Provide the [x, y] coordinate of the cell's center where the given text is located.  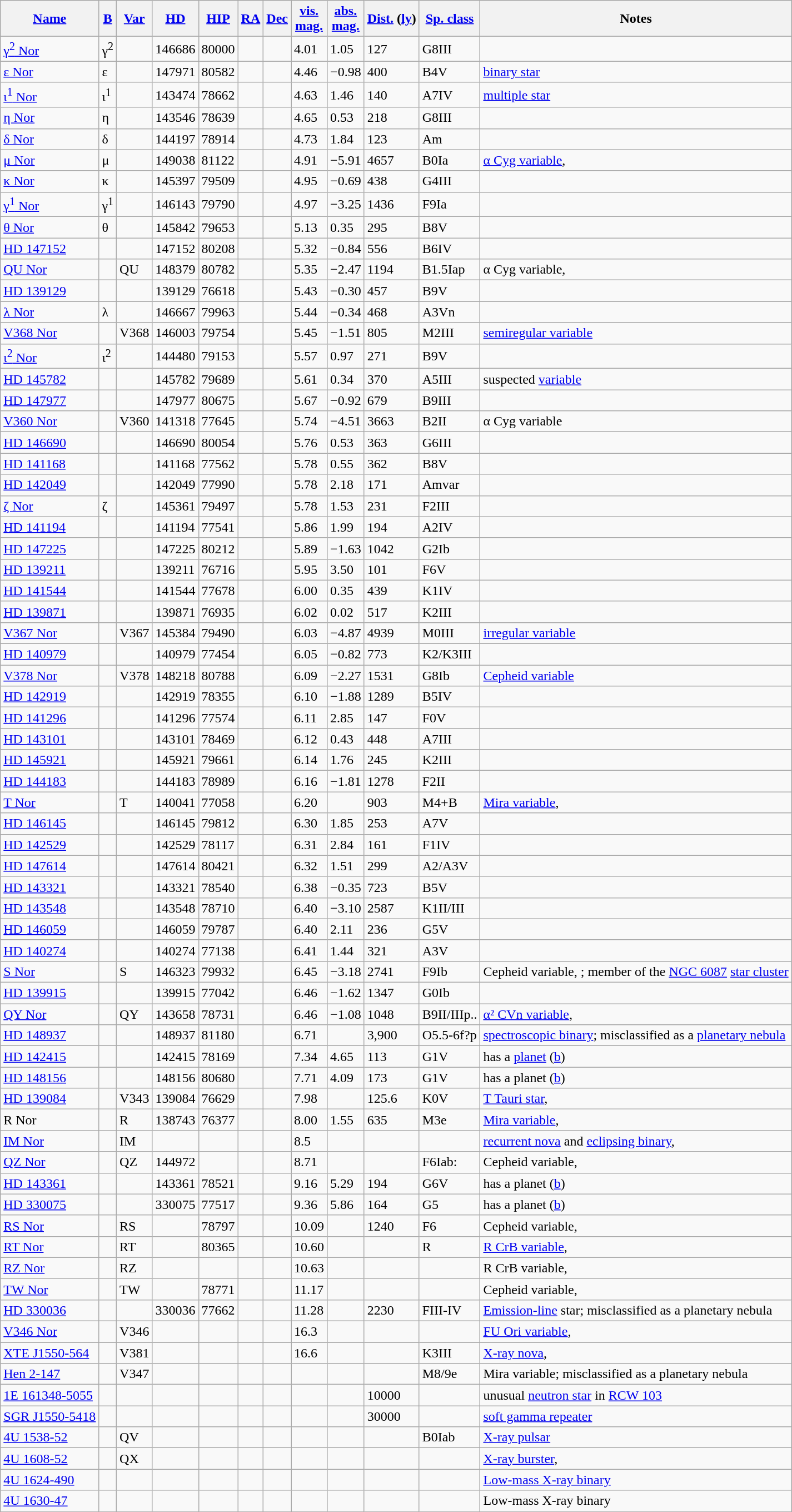
3.50 [346, 569]
V368 Nor [50, 333]
79153 [218, 356]
145921 [176, 760]
Am [450, 139]
2741 [391, 971]
K1II/III [450, 908]
Hen 2-147 [50, 1374]
ι2 Nor [50, 356]
TW Nor [50, 1289]
164 [391, 1204]
B5IV [450, 697]
80788 [218, 676]
3663 [391, 422]
A2IV [450, 527]
143361 [176, 1183]
77042 [218, 993]
Notes [636, 19]
0.55 [346, 464]
77678 [218, 591]
1.51 [346, 866]
B1.5Iap [450, 270]
HD 143101 [50, 739]
1347 [391, 993]
147 [391, 718]
363 [391, 443]
76935 [218, 612]
HD 142049 [50, 485]
QZ Nor [50, 1162]
173 [391, 1078]
4U 1538-52 [50, 1437]
903 [391, 802]
78989 [218, 781]
80675 [218, 400]
140 [391, 95]
HD 147225 [50, 548]
A2/A3V [450, 866]
ζ [108, 506]
6.09 [309, 676]
M4+B [450, 802]
80054 [218, 443]
HD 143361 [50, 1183]
−0.82 [346, 655]
6.31 [309, 845]
80208 [218, 249]
RZ Nor [50, 1268]
140274 [176, 950]
142529 [176, 845]
G6V [450, 1183]
77058 [218, 802]
−0.35 [346, 887]
362 [391, 464]
143548 [176, 908]
K3III [450, 1353]
κ Nor [50, 181]
QU Nor [50, 270]
140979 [176, 655]
4939 [391, 633]
IM Nor [50, 1141]
77662 [218, 1310]
HD 141296 [50, 718]
6.10 [309, 697]
142415 [176, 1057]
147614 [176, 866]
TW [135, 1289]
141194 [176, 527]
κ [108, 181]
79963 [218, 312]
438 [391, 181]
λ Nor [50, 312]
−1.51 [346, 333]
HD 143548 [50, 908]
−0.98 [346, 72]
unusual neutron star in RCW 103 [636, 1395]
2.84 [346, 845]
ι2 [108, 356]
77574 [218, 718]
146059 [176, 929]
1.85 [346, 824]
1048 [391, 1014]
μ Nor [50, 160]
4.91 [309, 160]
−0.34 [346, 312]
recurrent nova and eclipsing binary, [636, 1141]
77645 [218, 422]
6.41 [309, 950]
171 [391, 485]
16.6 [309, 1353]
6.16 [309, 781]
−0.69 [346, 181]
6.02 [309, 612]
80782 [218, 270]
T Nor [50, 802]
spectroscopic binary; misclassified as a planetary nebula [636, 1035]
10.60 [309, 1247]
80582 [218, 72]
6.30 [309, 824]
−1.63 [346, 548]
QY [135, 1014]
V343 [135, 1099]
δ Nor [50, 139]
4.01 [309, 49]
F9Ib [450, 971]
330075 [176, 1204]
11.17 [309, 1289]
2587 [391, 908]
γ2 Nor [50, 49]
γ1 Nor [50, 205]
79509 [218, 181]
X-ray nova, [636, 1353]
γ2 [108, 49]
−1.08 [346, 1014]
139129 [176, 291]
Dist. (ly) [391, 19]
1.55 [346, 1120]
145842 [176, 227]
140041 [176, 802]
K0V [450, 1099]
HD 146690 [50, 443]
145384 [176, 633]
138743 [176, 1120]
143474 [176, 95]
soft gamma repeater [636, 1416]
binary star [636, 72]
FIII-IV [450, 1310]
RZ [135, 1268]
RT [135, 1247]
79689 [218, 379]
QZ [135, 1162]
147971 [176, 72]
8.5 [309, 1141]
141296 [176, 718]
S [135, 971]
X-ray burster, [636, 1459]
A7III [450, 739]
1.99 [346, 527]
7.34 [309, 1057]
−4.87 [346, 633]
G4III [450, 181]
556 [391, 249]
T [135, 802]
0.43 [346, 739]
2.18 [346, 485]
HD 146059 [50, 929]
HD [176, 19]
79661 [218, 760]
30000 [391, 1416]
723 [391, 887]
78914 [218, 139]
142049 [176, 485]
141318 [176, 422]
79787 [218, 929]
HD 147152 [50, 249]
F2II [450, 781]
HD 142919 [50, 697]
147977 [176, 400]
5.61 [309, 379]
5.95 [309, 569]
5.67 [309, 400]
4U 1608-52 [50, 1459]
457 [391, 291]
80365 [218, 1247]
V367 Nor [50, 633]
79932 [218, 971]
81180 [218, 1035]
HIP [218, 19]
HD 145921 [50, 760]
Sp. class [450, 19]
6.11 [309, 718]
RT Nor [50, 1247]
7.71 [309, 1078]
6.71 [309, 1035]
517 [391, 612]
80680 [218, 1078]
−0.92 [346, 400]
δ [108, 139]
2.11 [346, 929]
79497 [218, 506]
−1.62 [346, 993]
G0Ib [450, 993]
semiregular variable [636, 333]
ζ Nor [50, 506]
295 [391, 227]
4.73 [309, 139]
μ [108, 160]
B9II/IIIp.. [450, 1014]
77562 [218, 464]
9.16 [309, 1183]
468 [391, 312]
253 [391, 824]
T Tauri star, [636, 1099]
4U 1630-47 [50, 1501]
80000 [218, 49]
HD 330075 [50, 1204]
5.45 [309, 333]
RS [135, 1226]
η Nor [50, 118]
330036 [176, 1310]
78662 [218, 95]
QX [135, 1459]
abs.mag. [346, 19]
78771 [218, 1289]
4.46 [309, 72]
147225 [176, 548]
HD 139871 [50, 612]
HD 142529 [50, 845]
−5.91 [346, 160]
146143 [176, 205]
8.71 [309, 1162]
81122 [218, 160]
80212 [218, 548]
HD 143321 [50, 887]
439 [391, 591]
A7V [450, 824]
805 [391, 333]
146690 [176, 443]
0.34 [346, 379]
1.05 [346, 49]
6.45 [309, 971]
5.76 [309, 443]
F2III [450, 506]
144197 [176, 139]
suspected variable [636, 379]
QY Nor [50, 1014]
R Nor [50, 1120]
−4.51 [346, 422]
G5 [450, 1204]
HD 141544 [50, 591]
HD 139084 [50, 1099]
α² CVn variable, [636, 1014]
θ [108, 227]
77138 [218, 950]
141544 [176, 591]
HD 140979 [50, 655]
1E 161348-5055 [50, 1395]
1.53 [346, 506]
145397 [176, 181]
V367 [135, 633]
6.38 [309, 887]
79790 [218, 205]
Mira variable; misclassified as a planetary nebula [636, 1374]
79653 [218, 227]
5.57 [309, 356]
F6 [450, 1226]
IM [135, 1141]
V360 Nor [50, 422]
A7IV [450, 95]
−1.88 [346, 697]
142919 [176, 697]
9.36 [309, 1204]
5.29 [346, 1183]
Cepheid variable, ; member of the NGC 6087 star cluster [636, 971]
HD 141168 [50, 464]
161 [391, 845]
123 [391, 139]
6.14 [309, 760]
78731 [218, 1014]
HD 142415 [50, 1057]
144480 [176, 356]
148156 [176, 1078]
HD 148156 [50, 1078]
QV [135, 1437]
76716 [218, 569]
78521 [218, 1183]
V346 [135, 1332]
HD 139129 [50, 291]
K1IV [450, 591]
M3e [450, 1120]
RA [251, 19]
77541 [218, 527]
2230 [391, 1310]
679 [391, 400]
G2Ib [450, 548]
HD 139211 [50, 569]
4657 [391, 160]
V346 Nor [50, 1332]
SGR J1550-5418 [50, 1416]
ε Nor [50, 72]
η [108, 118]
K2/K3III [450, 655]
139915 [176, 993]
HD 141194 [50, 527]
448 [391, 739]
A3V [450, 950]
1194 [391, 270]
77454 [218, 655]
77517 [218, 1204]
8.00 [309, 1120]
125.6 [391, 1099]
79812 [218, 824]
HD 145782 [50, 379]
4U 1624-490 [50, 1480]
HD 140274 [50, 950]
5.43 [309, 291]
1.84 [346, 139]
635 [391, 1120]
X-ray pulsar [636, 1437]
5.32 [309, 249]
ι1 [108, 95]
HD 146145 [50, 824]
Amvar [450, 485]
0.02 [346, 612]
FU Ori variable, [636, 1332]
139211 [176, 569]
V378 Nor [50, 676]
ι1 Nor [50, 95]
F0V [450, 718]
1.76 [346, 760]
76618 [218, 291]
145361 [176, 506]
148218 [176, 676]
4.97 [309, 205]
V378 [135, 676]
A5III [450, 379]
G8Ib [450, 676]
78797 [218, 1226]
HD 144183 [50, 781]
5.35 [309, 270]
B0Iab [450, 1437]
B9III [450, 400]
QU [135, 270]
−3.10 [346, 908]
149038 [176, 160]
6.00 [309, 591]
M2III [450, 333]
146686 [176, 49]
1.44 [346, 950]
143101 [176, 739]
113 [391, 1057]
4.95 [309, 181]
127 [391, 49]
2.85 [346, 718]
101 [391, 569]
1042 [391, 548]
RS Nor [50, 1226]
231 [391, 506]
−1.81 [346, 781]
321 [391, 950]
1289 [391, 697]
77990 [218, 485]
vis.mag. [309, 19]
λ [108, 312]
−2.47 [346, 270]
6.12 [309, 739]
HD 147614 [50, 866]
θ Nor [50, 227]
5.89 [309, 548]
G5V [450, 929]
78540 [218, 887]
4.09 [346, 1078]
Emission-line star; misclassified as a planetary nebula [636, 1310]
78469 [218, 739]
145782 [176, 379]
F6V [450, 569]
236 [391, 929]
139871 [176, 612]
79490 [218, 633]
141168 [176, 464]
1278 [391, 781]
irregular variable [636, 633]
76377 [218, 1120]
4.63 [309, 95]
148379 [176, 270]
6.32 [309, 866]
144972 [176, 1162]
6.20 [309, 802]
M8/9e [450, 1374]
773 [391, 655]
V381 [135, 1353]
Var [135, 19]
Dec [277, 19]
M0III [450, 633]
G6III [450, 443]
B0Ia [450, 160]
5.44 [309, 312]
F1IV [450, 845]
HD 148937 [50, 1035]
O5.5-6f?p [450, 1035]
3,900 [391, 1035]
F9Ia [450, 205]
1.46 [346, 95]
146003 [176, 333]
7.98 [309, 1099]
78169 [218, 1057]
299 [391, 866]
V360 [135, 422]
11.28 [309, 1310]
5.74 [309, 422]
16.3 [309, 1332]
HD 147977 [50, 400]
78710 [218, 908]
V347 [135, 1374]
F6Iab: [450, 1162]
V368 [135, 333]
B4V [450, 72]
6.03 [309, 633]
10.09 [309, 1226]
HD 139915 [50, 993]
α Cyg variable [636, 422]
148937 [176, 1035]
146323 [176, 971]
143546 [176, 118]
245 [391, 760]
143321 [176, 887]
10000 [391, 1395]
B5V [450, 887]
218 [391, 118]
10.63 [309, 1268]
Cepheid variable [636, 676]
−3.25 [346, 205]
1436 [391, 205]
78117 [218, 845]
−0.84 [346, 249]
370 [391, 379]
271 [391, 356]
79754 [218, 333]
144183 [176, 781]
−2.27 [346, 676]
0.97 [346, 356]
S Nor [50, 971]
146145 [176, 824]
147152 [176, 249]
HD 330036 [50, 1310]
6.05 [309, 655]
γ1 [108, 205]
Name [50, 19]
1531 [391, 676]
76629 [218, 1099]
B6IV [450, 249]
80421 [218, 866]
146667 [176, 312]
multiple star [636, 95]
ε [108, 72]
78639 [218, 118]
5.13 [309, 227]
A3Vn [450, 312]
1240 [391, 1226]
78355 [218, 697]
400 [391, 72]
B [108, 19]
−0.30 [346, 291]
B2II [450, 422]
−3.18 [346, 971]
XTE J1550-564 [50, 1353]
143658 [176, 1014]
139084 [176, 1099]
